Extract the [X, Y] coordinate from the center of the cell holding the provided text.  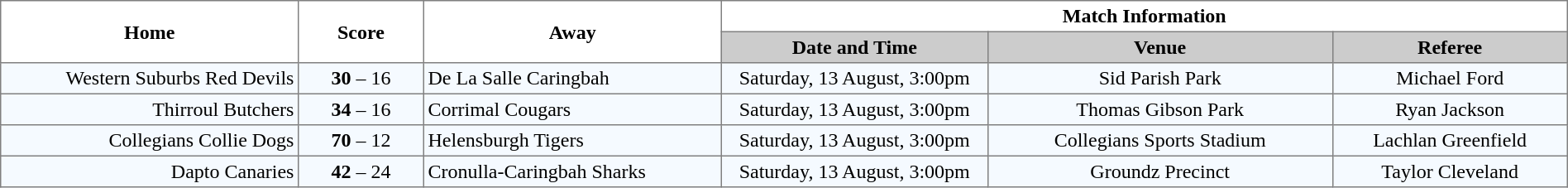
Cronulla-Caringbah Sharks [572, 171]
Sid Parish Park [1159, 79]
Date and Time [854, 47]
Helensburgh Tigers [572, 141]
Score [361, 31]
Collegians Sports Stadium [1159, 141]
De La Salle Caringbah [572, 79]
Taylor Cleveland [1450, 171]
70 – 12 [361, 141]
Thomas Gibson Park [1159, 109]
Lachlan Greenfield [1450, 141]
Match Information [1145, 17]
34 – 16 [361, 109]
Collegians Collie Dogs [150, 141]
Away [572, 31]
30 – 16 [361, 79]
42 – 24 [361, 171]
Corrimal Cougars [572, 109]
Western Suburbs Red Devils [150, 79]
Referee [1450, 47]
Ryan Jackson [1450, 109]
Dapto Canaries [150, 171]
Venue [1159, 47]
Home [150, 31]
Thirroul Butchers [150, 109]
Michael Ford [1450, 79]
Groundz Precinct [1159, 171]
